Determine the [x, y] coordinate at the center of the cell enclosing the given text.  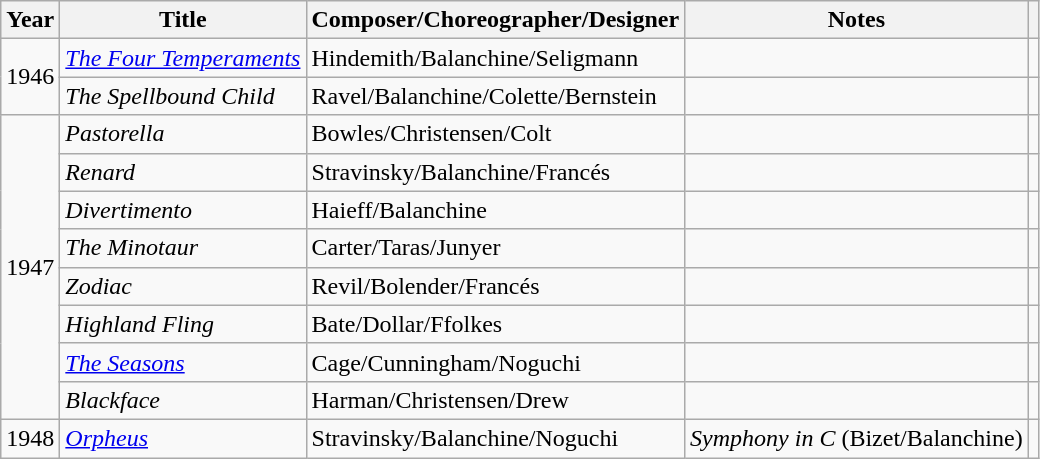
Bowles/Christensen/Colt [496, 134]
Harman/Christensen/Drew [496, 400]
Title [183, 20]
Haieff/Balanchine [496, 210]
Year [30, 20]
Composer/Choreographer/Designer [496, 20]
Pastorella [183, 134]
The Spellbound Child [183, 96]
Notes [857, 20]
Blackface [183, 400]
Ravel/Balanchine/Colette/Bernstein [496, 96]
The Seasons [183, 362]
Symphony in C (Bizet/Balanchine) [857, 438]
Hindemith/Balanchine/Seligmann [496, 58]
The Minotaur [183, 248]
Cage/Cunningham/Noguchi [496, 362]
The Four Temperaments [183, 58]
Zodiac [183, 286]
Orpheus [183, 438]
Highland Fling [183, 324]
Stravinsky/Balanchine/Noguchi [496, 438]
1948 [30, 438]
Carter/Taras/Junyer [496, 248]
Renard [183, 172]
Divertimento [183, 210]
1946 [30, 77]
Bate/Dollar/Ffolkes [496, 324]
Revil/Bolender/Francés [496, 286]
Stravinsky/Balanchine/Francés [496, 172]
1947 [30, 267]
